Capture the cell that displays the provided text and extract its [X, Y] central coordinate. 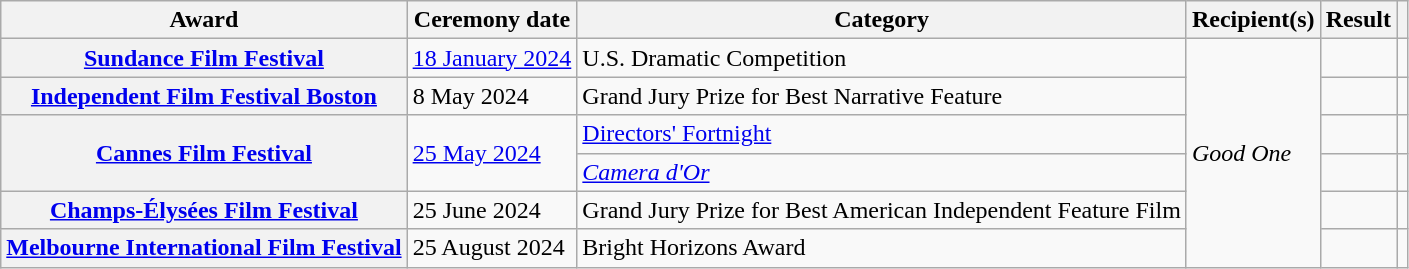
Ceremony date [492, 20]
Recipient(s) [1253, 20]
Good One [1253, 153]
Bright Horizons Award [882, 248]
8 May 2024 [492, 96]
Result [1358, 20]
Champs-Élysées Film Festival [204, 210]
Sundance Film Festival [204, 58]
25 May 2024 [492, 153]
U.S. Dramatic Competition [882, 58]
25 June 2024 [492, 210]
Camera d'Or [882, 172]
Award [204, 20]
18 January 2024 [492, 58]
Directors' Fortnight [882, 134]
Grand Jury Prize for Best Narrative Feature [882, 96]
Melbourne International Film Festival [204, 248]
Grand Jury Prize for Best American Independent Feature Film [882, 210]
Category [882, 20]
Independent Film Festival Boston [204, 96]
25 August 2024 [492, 248]
Cannes Film Festival [204, 153]
